Provide the [X, Y] coordinate of the cell's center where the given text is located.  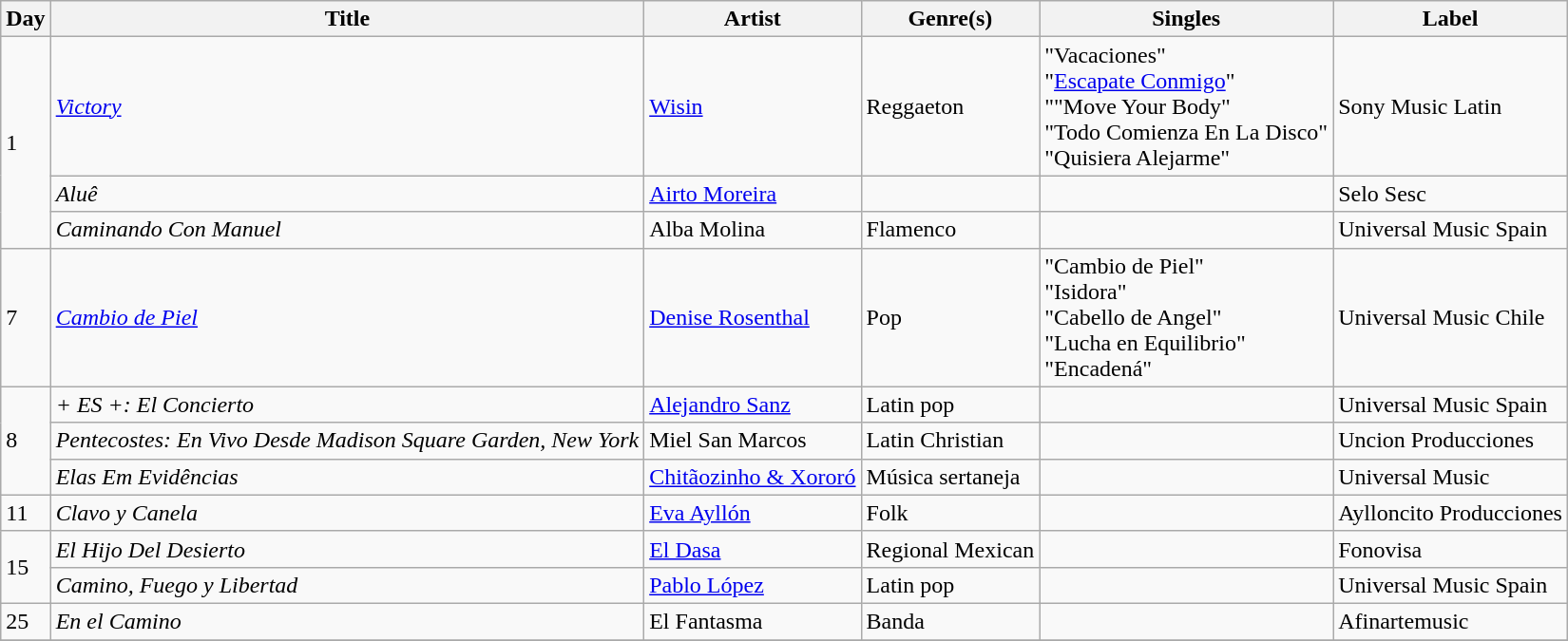
7 [26, 317]
Eva Ayllón [753, 513]
Alba Molina [753, 230]
25 [26, 621]
"Cambio de Piel""Isidora""Cabello de Angel""Lucha en Equilibrio""Encadená" [1186, 317]
Selo Sesc [1450, 194]
Label [1450, 19]
Alejandro Sanz [753, 405]
Aylloncito Producciones [1450, 513]
8 [26, 441]
Camino, Fuego y Libertad [348, 585]
Miel San Marcos [753, 441]
Denise Rosenthal [753, 317]
Victory [348, 106]
El Fantasma [753, 621]
Wisin [753, 106]
11 [26, 513]
En el Camino [348, 621]
Title [348, 19]
Day [26, 19]
Afinartemusic [1450, 621]
"Vacaciones""Escapate Conmigo"""Move Your Body""Todo Comienza En La Disco""Quisiera Alejarme" [1186, 106]
Clavo y Canela [348, 513]
Singles [1186, 19]
Universal Music Chile [1450, 317]
Pablo López [753, 585]
Uncion Producciones [1450, 441]
Pentecostes: En Vivo Desde Madison Square Garden, New York [348, 441]
+ ES +: El Concierto [348, 405]
El Dasa [753, 549]
Universal Music [1450, 477]
1 [26, 142]
Pop [950, 317]
15 [26, 567]
Airto Moreira [753, 194]
Música sertaneja [950, 477]
Cambio de Piel [348, 317]
Artist [753, 19]
Elas Em Evidências [348, 477]
Latin Christian [950, 441]
Folk [950, 513]
Caminando Con Manuel [348, 230]
Sony Music Latin [1450, 106]
Regional Mexican [950, 549]
Chitãozinho & Xororó [753, 477]
Flamenco [950, 230]
Aluê [348, 194]
Genre(s) [950, 19]
Banda [950, 621]
Reggaeton [950, 106]
El Hijo Del Desierto [348, 549]
Fonovisa [1450, 549]
